Pinpoint the cell where the given text exists, returning its (X, Y) midpoint coordinate. 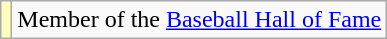
Member of the Baseball Hall of Fame (200, 20)
